Scan for the cell matching the given text and deliver its (X, Y) coordinate at center. 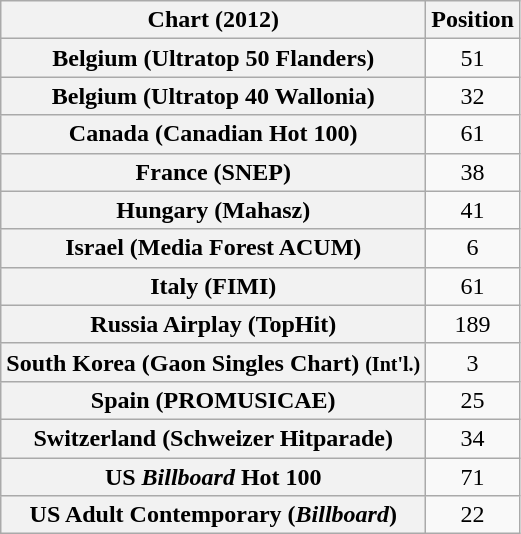
US Billboard Hot 100 (214, 477)
32 (473, 96)
6 (473, 248)
25 (473, 400)
Russia Airplay (TopHit) (214, 324)
South Korea (Gaon Singles Chart) (Int'l.) (214, 362)
71 (473, 477)
Belgium (Ultratop 50 Flanders) (214, 58)
51 (473, 58)
Canada (Canadian Hot 100) (214, 134)
189 (473, 324)
Spain (PROMUSICAE) (214, 400)
Hungary (Mahasz) (214, 210)
Position (473, 20)
3 (473, 362)
Belgium (Ultratop 40 Wallonia) (214, 96)
US Adult Contemporary (Billboard) (214, 515)
France (SNEP) (214, 172)
Italy (FIMI) (214, 286)
38 (473, 172)
Switzerland (Schweizer Hitparade) (214, 438)
41 (473, 210)
Chart (2012) (214, 20)
22 (473, 515)
34 (473, 438)
Israel (Media Forest ACUM) (214, 248)
